Locate the cell with the specified text and output its (x, y) center coordinate. 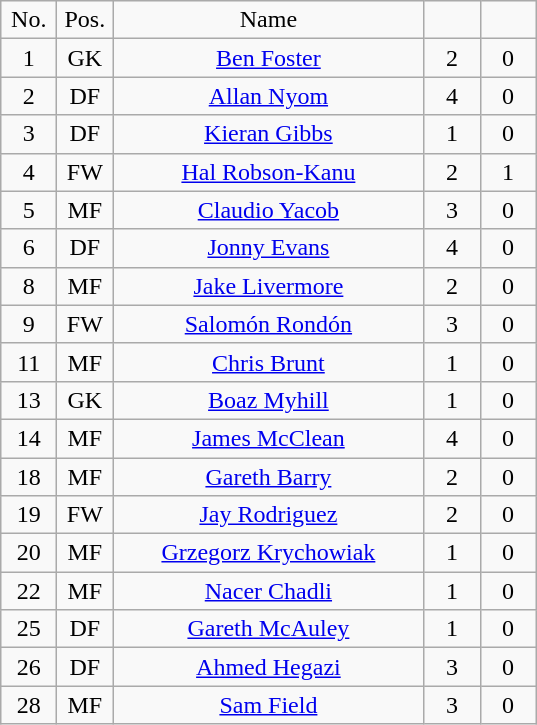
22 (29, 591)
28 (29, 705)
Pos. (85, 20)
14 (29, 438)
Claudio Yacob (268, 210)
11 (29, 362)
8 (29, 286)
Jake Livermore (268, 286)
26 (29, 667)
13 (29, 400)
Gareth Barry (268, 477)
5 (29, 210)
Allan Nyom (268, 96)
Name (268, 20)
Ben Foster (268, 58)
No. (29, 20)
9 (29, 324)
Hal Robson-Kanu (268, 172)
Nacer Chadli (268, 591)
Salomón Rondón (268, 324)
Boaz Myhill (268, 400)
Kieran Gibbs (268, 134)
James McClean (268, 438)
Ahmed Hegazi (268, 667)
Sam Field (268, 705)
Gareth McAuley (268, 629)
Jay Rodriguez (268, 515)
19 (29, 515)
Grzegorz Krychowiak (268, 553)
Chris Brunt (268, 362)
Jonny Evans (268, 248)
6 (29, 248)
20 (29, 553)
25 (29, 629)
18 (29, 477)
